Search for the cell housing the specified text and yield its (X, Y) center coordinate. 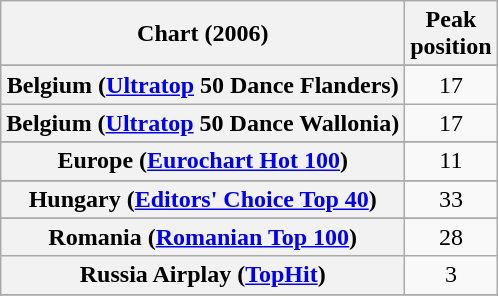
Belgium (Ultratop 50 Dance Flanders) (203, 85)
Romania (Romanian Top 100) (203, 237)
Europe (Eurochart Hot 100) (203, 161)
Chart (2006) (203, 34)
33 (451, 199)
3 (451, 275)
11 (451, 161)
Hungary (Editors' Choice Top 40) (203, 199)
28 (451, 237)
Peakposition (451, 34)
Russia Airplay (TopHit) (203, 275)
Belgium (Ultratop 50 Dance Wallonia) (203, 123)
